Extract the [X, Y] coordinate from the center of the cell holding the provided text.  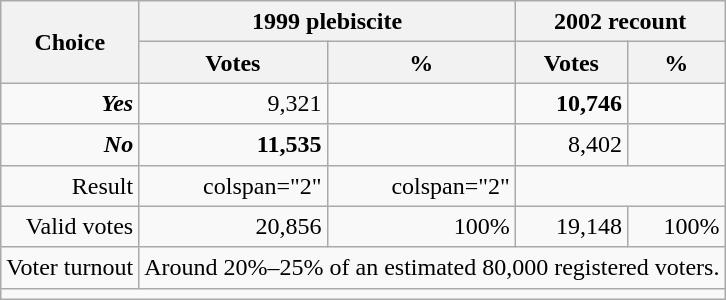
11,535 [233, 144]
Voter turnout [70, 268]
Choice [70, 42]
8,402 [571, 144]
20,856 [233, 226]
Yes [70, 104]
Around 20%–25% of an estimated 80,000 registered voters. [432, 268]
2002 recount [620, 22]
1999 plebiscite [328, 22]
19,148 [571, 226]
Valid votes [70, 226]
9,321 [233, 104]
Result [70, 186]
No [70, 144]
10,746 [571, 104]
